Determine the (X, Y) coordinate at the center of the cell enclosing the given text.  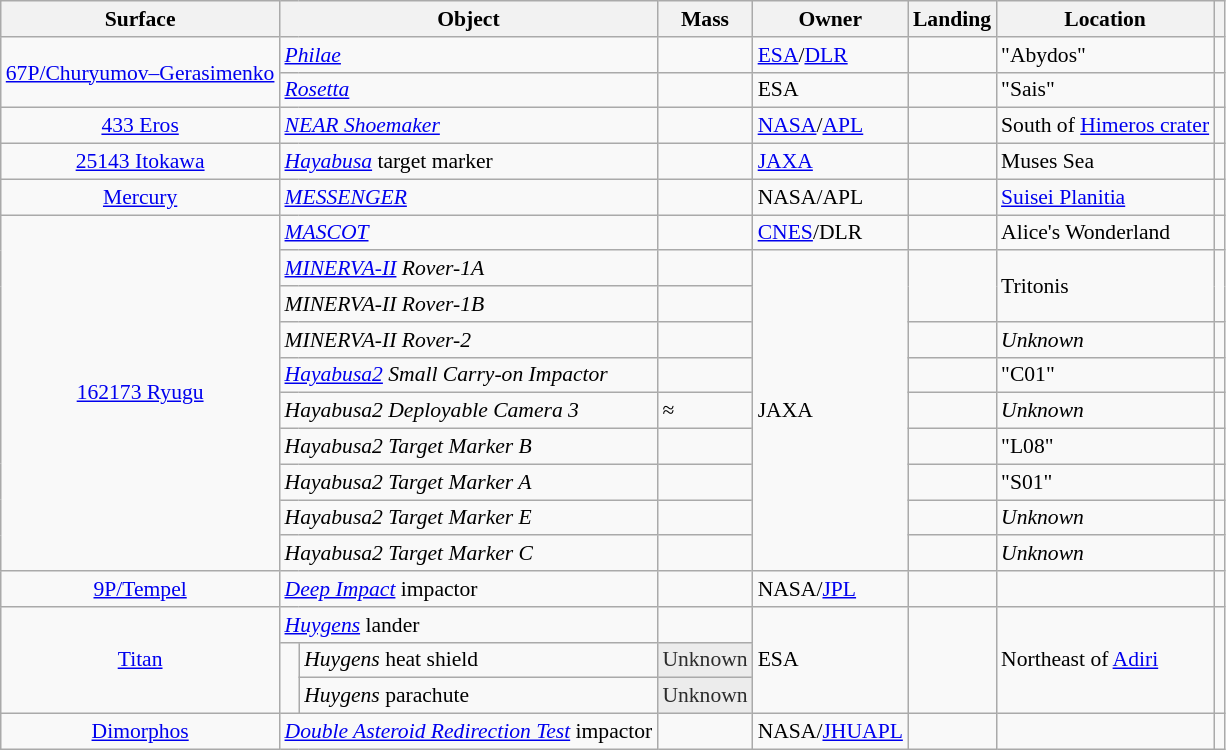
433 Eros (140, 126)
"S01" (1105, 482)
Muses Sea (1105, 162)
Hayabusa2 Small Carry-on Impactor (468, 375)
Deep Impact impactor (468, 589)
Huygens heat shield (478, 660)
Double Asteroid Redirection Test impactor (468, 732)
MINERVA-II Rover-1A (468, 269)
≈ (704, 411)
Hayabusa2 Target Marker A (468, 482)
Rosetta (468, 90)
Suisei Planitia (1105, 197)
25143 Itokawa (140, 162)
Dimorphos (140, 732)
Location (1105, 19)
Mass (704, 19)
NEAR Shoemaker (468, 126)
Mercury (140, 197)
Titan (140, 660)
South of Himeros crater (1105, 126)
Huygens parachute (478, 696)
67P/Churyumov–Gerasimenko (140, 72)
9P/Tempel (140, 589)
Hayabusa2 Target Marker C (468, 554)
MINERVA-II Rover-1B (468, 304)
Northeast of Adiri (1105, 660)
Tritonis (1105, 286)
"L08" (1105, 447)
Hayabusa2 Deployable Camera 3 (468, 411)
Hayabusa2 Target Marker B (468, 447)
"C01" (1105, 375)
Landing (952, 19)
Alice's Wonderland (1105, 233)
Huygens lander (468, 625)
NASA/JHUAPL (830, 732)
Object (468, 19)
MASCOT (468, 233)
ESA/DLR (830, 55)
MINERVA-II Rover-2 (468, 340)
162173 Ryugu (140, 393)
NASA/JPL (830, 589)
"Abydos" (1105, 55)
Surface (140, 19)
Owner (830, 19)
"Sais" (1105, 90)
Philae (468, 55)
CNES/DLR (830, 233)
Hayabusa target marker (468, 162)
MESSENGER (468, 197)
Hayabusa2 Target Marker E (468, 518)
